Capture the cell that displays the provided text and extract its [X, Y] central coordinate. 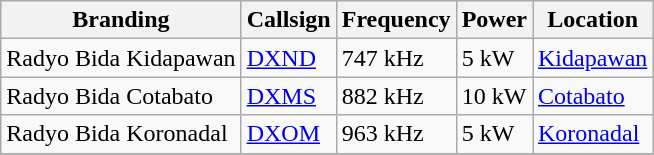
10 kW [494, 96]
Radyo Bida Cotabato [121, 96]
Callsign [288, 20]
DXMS [288, 96]
882 kHz [396, 96]
Kidapawan [592, 58]
Radyo Bida Kidapawan [121, 58]
747 kHz [396, 58]
Radyo Bida Koronadal [121, 134]
Branding [121, 20]
Cotabato [592, 96]
Koronadal [592, 134]
Frequency [396, 20]
963 kHz [396, 134]
DXOM [288, 134]
Power [494, 20]
DXND [288, 58]
Location [592, 20]
